Determine the (X, Y) coordinate at the center of the cell enclosing the given text.  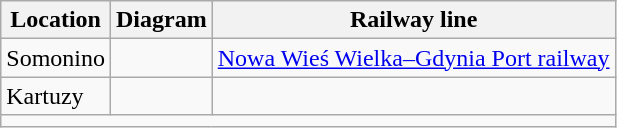
Diagram (162, 20)
Kartuzy (56, 96)
Somonino (56, 58)
Nowa Wieś Wielka–Gdynia Port railway (414, 58)
Railway line (414, 20)
Location (56, 20)
